Pinpoint the cell where the given text exists, returning its (X, Y) midpoint coordinate. 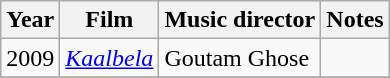
Film (110, 20)
2009 (30, 58)
Notes (355, 20)
Music director (240, 20)
Kaalbela (110, 58)
Year (30, 20)
Goutam Ghose (240, 58)
